Provide the [X, Y] coordinate of the cell's center where the given text is located.  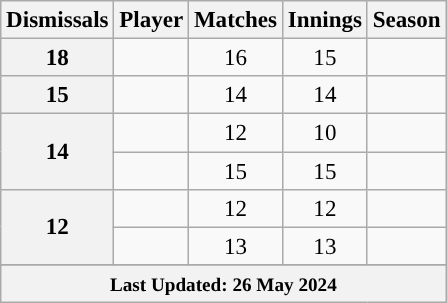
Season [406, 20]
Last Updated: 26 May 2024 [224, 284]
Innings [324, 20]
Dismissals [58, 20]
Player [152, 20]
18 [58, 58]
10 [324, 133]
16 [236, 58]
Matches [236, 20]
